Return (x, y) of the center of cell containing provided text 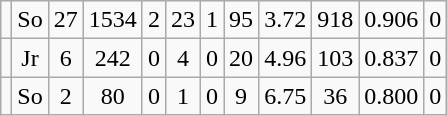
4.96 (286, 58)
1534 (112, 20)
4 (182, 58)
80 (112, 96)
Jr (30, 58)
95 (242, 20)
0.837 (392, 58)
20 (242, 58)
3.72 (286, 20)
242 (112, 58)
36 (336, 96)
6.75 (286, 96)
918 (336, 20)
27 (66, 20)
103 (336, 58)
23 (182, 20)
0.906 (392, 20)
6 (66, 58)
0.800 (392, 96)
9 (242, 96)
